Return the (X, Y) coordinate for the center point of the cell that contains the specified text.  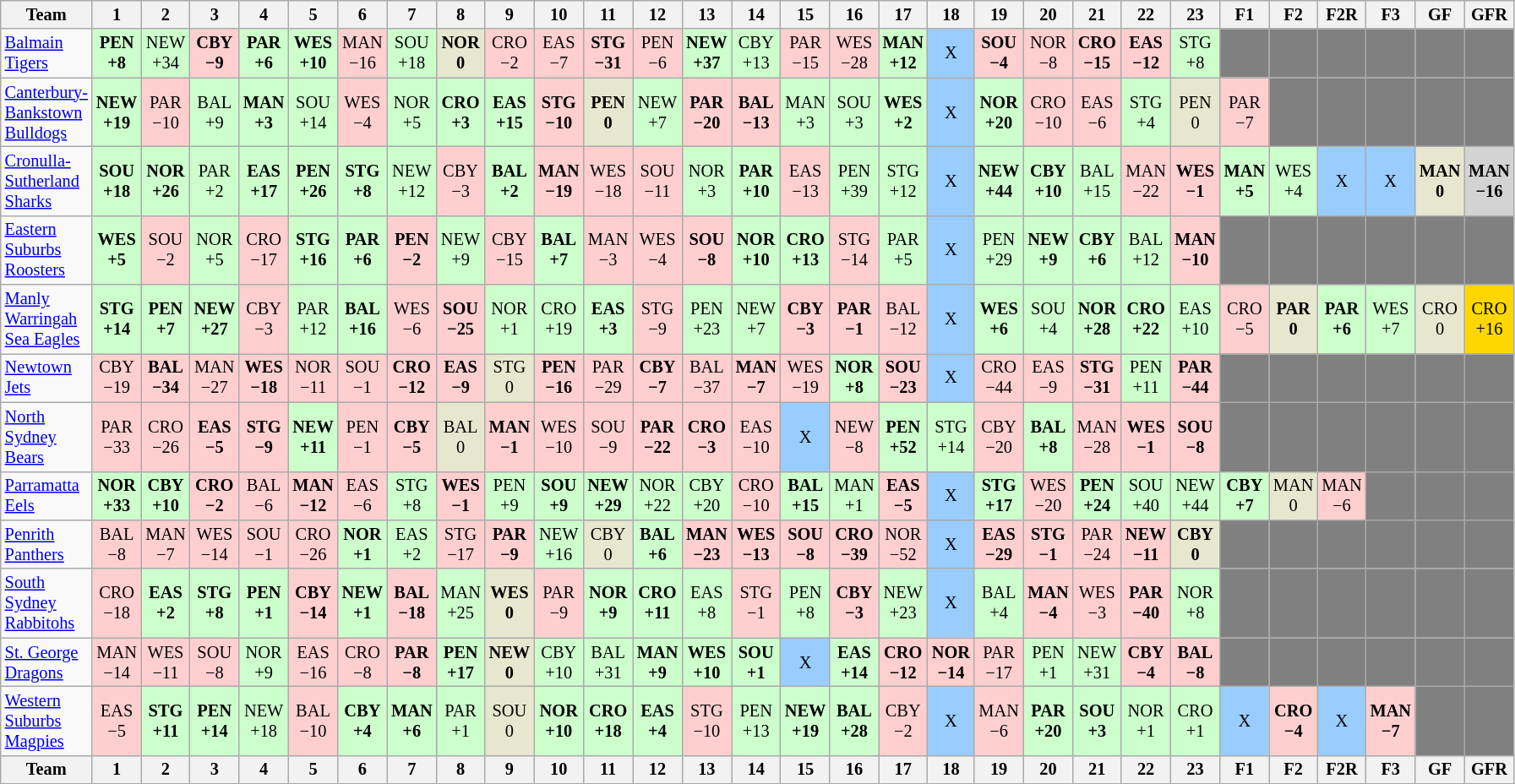
NEW+29 (608, 496)
NEW+34 (166, 53)
St. George Dragons (46, 662)
CRO−3 (706, 437)
PEN+17 (460, 662)
MAN−22 (1146, 181)
SOU−11 (657, 181)
CRO+18 (608, 721)
WES−13 (756, 544)
MAN−12 (313, 496)
Western Suburbs Magpies (46, 721)
NOR+28 (1097, 319)
EAS+8 (706, 603)
EAS+14 (853, 662)
NEW+27 (215, 319)
STG+16 (313, 250)
BAL−34 (166, 378)
PAR+20 (1048, 721)
CRO−8 (362, 662)
PEN+24 (1097, 496)
STG+11 (166, 721)
NEW+16 (559, 544)
Eastern Suburbs Roosters (46, 250)
STG+17 (999, 496)
BAL−6 (264, 496)
CBY−19 (117, 378)
WES+6 (999, 319)
SOU0 (510, 721)
BAL−10 (313, 721)
CBY−15 (510, 250)
EAS+15 (510, 112)
PEN−1 (362, 437)
PEN−16 (559, 378)
MAN−14 (117, 662)
STG+4 (1146, 112)
Canterbury-Bankstown Bulldogs (46, 112)
NOR+22 (657, 496)
NOR−11 (313, 378)
SOU+4 (1048, 319)
CBY−20 (999, 437)
EAS+3 (608, 319)
MAN−23 (706, 544)
EAS−16 (313, 662)
PAR−24 (1097, 544)
Manly Warringah Sea Eagles (46, 319)
BAL−18 (411, 603)
SOU−25 (460, 319)
MAN−28 (1097, 437)
BAL+31 (608, 662)
PAR+1 (460, 721)
NOR−8 (1048, 53)
PAR−40 (1146, 603)
PAR−10 (166, 112)
CRO−18 (117, 603)
CRO−44 (999, 378)
MAN+9 (657, 662)
CBY−2 (903, 721)
PAR−29 (608, 378)
EAS−12 (1146, 53)
PEN+52 (903, 437)
EAS−10 (756, 437)
PEN+7 (166, 319)
South Sydney Rabbitohs (46, 603)
BAL+6 (657, 544)
WES−28 (853, 53)
PEN+9 (510, 496)
PEN−2 (411, 250)
PEN+14 (215, 721)
NOR+26 (166, 181)
CBY+6 (1097, 250)
WES−14 (215, 544)
CRO+3 (460, 112)
BAL−37 (706, 378)
BAL+16 (362, 319)
CBY−9 (215, 53)
NOR+33 (117, 496)
CRO−39 (853, 544)
MAN−3 (608, 250)
PEN+13 (756, 721)
NOR+3 (706, 181)
BAL+28 (853, 721)
BAL+9 (215, 112)
PAR+2 (215, 181)
PEN+11 (1146, 378)
SOU−9 (608, 437)
BAL+12 (1146, 250)
SOU−23 (903, 378)
STG−17 (460, 544)
PAR−1 (853, 319)
MAN+12 (903, 53)
WES−3 (1097, 603)
North Sydney Bears (46, 437)
CBY−14 (313, 603)
PEN+26 (313, 181)
PAR0 (1293, 319)
MAN−27 (215, 378)
CBY−4 (1146, 662)
BAL+2 (510, 181)
EAS−29 (999, 544)
BAL+8 (1048, 437)
PAR−22 (657, 437)
MAN−19 (559, 181)
PEN+29 (999, 250)
PEN+23 (706, 319)
NEW−8 (853, 437)
MAN−10 (1195, 250)
CRO0 (1440, 319)
MAN−4 (1048, 603)
PAR−7 (1245, 112)
NEW+18 (264, 721)
SOU+14 (313, 112)
Parramatta Eels (46, 496)
BAL+7 (559, 250)
WES−11 (166, 662)
PAR−33 (117, 437)
Penrith Panthers (46, 544)
PAR−20 (706, 112)
WES−20 (1048, 496)
BAL0 (460, 437)
NEW+11 (313, 437)
CRO−5 (1245, 319)
Cronulla-Sutherland Sharks (46, 181)
CBY+7 (1245, 496)
CRO−4 (1293, 721)
NEW0 (510, 662)
NEW+31 (1097, 662)
WES+2 (903, 112)
WES−19 (805, 378)
SOU+9 (559, 496)
BAL−12 (903, 319)
EAS+17 (264, 181)
EAS−7 (559, 53)
SOU−4 (999, 53)
CBY−5 (411, 437)
NOR0 (460, 53)
CRO+22 (1146, 319)
MAN+25 (460, 603)
WES+7 (1391, 319)
NEW+23 (903, 603)
EAS+10 (1195, 319)
NEW+1 (362, 603)
STG+12 (903, 181)
SOU+1 (756, 662)
CRO+1 (1195, 721)
EAS−13 (805, 181)
PAR−8 (411, 662)
WES+4 (1293, 181)
WES0 (510, 603)
PAR−44 (1195, 378)
PAR+10 (756, 181)
CRO+16 (1489, 319)
NOR−14 (951, 662)
CRO+19 (559, 319)
WES−6 (411, 319)
Newtown Jets (46, 378)
CBY+20 (706, 496)
MAN+1 (853, 496)
NEW−11 (1146, 544)
PEN+39 (853, 181)
CRO+13 (805, 250)
EAS+4 (657, 721)
PEN−6 (657, 53)
MAN+6 (411, 721)
CBY+13 (756, 53)
CRO−15 (1097, 53)
PAR+12 (313, 319)
SOU−2 (166, 250)
PAR−15 (805, 53)
MAN+5 (1245, 181)
NEW+37 (706, 53)
BAL+4 (999, 603)
BAL−13 (756, 112)
WES+5 (117, 250)
NOR−52 (903, 544)
SOU+40 (1146, 496)
PAR−17 (999, 662)
STG−14 (853, 250)
NEW+12 (411, 181)
CRO−17 (264, 250)
CRO+11 (657, 603)
Balmain Tigers (46, 53)
NOR+20 (999, 112)
WES−10 (559, 437)
STG0 (510, 378)
CBY+4 (362, 721)
MAN−1 (510, 437)
PAR+5 (903, 250)
CBY−7 (657, 378)
